Extract the [x, y] coordinate from the center of the cell holding the provided text.  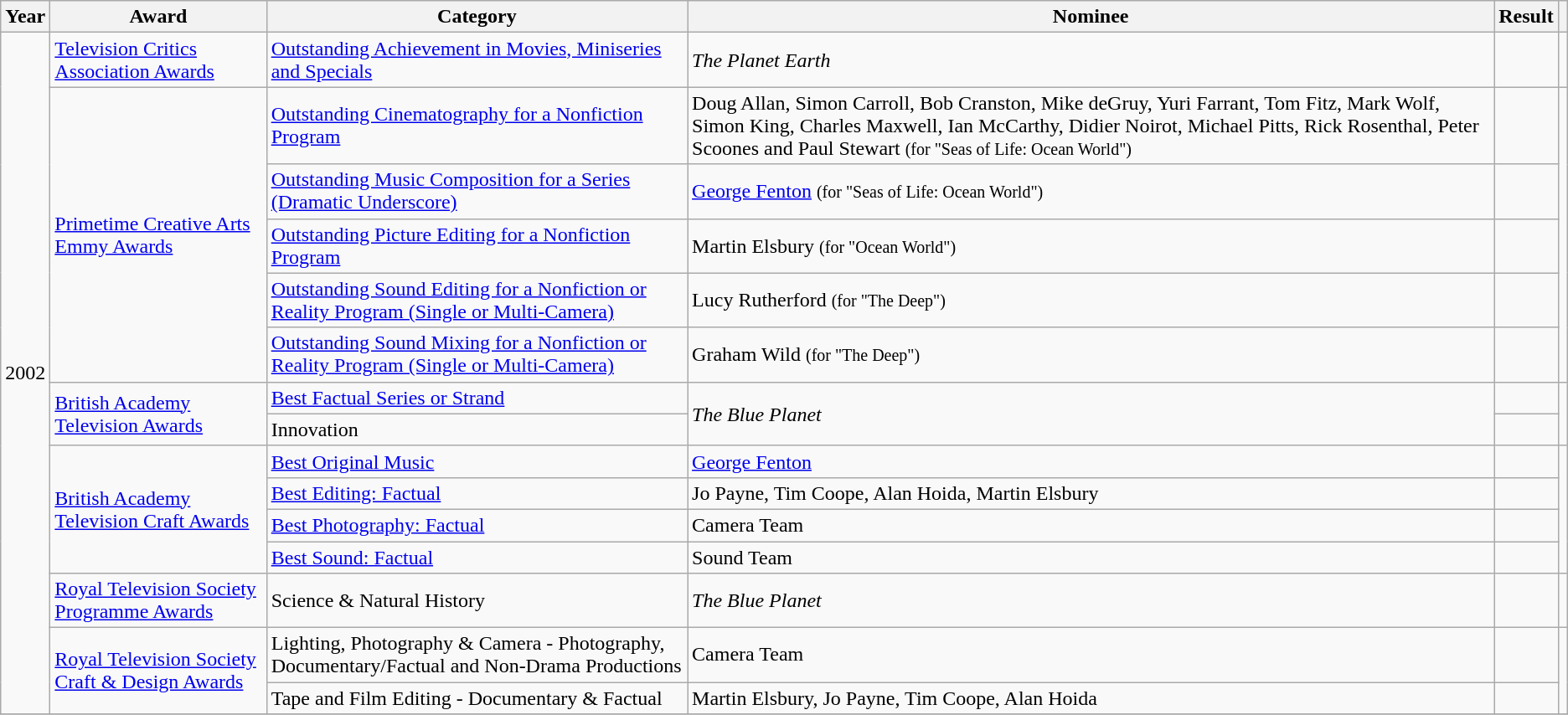
Nominee [1091, 17]
George Fenton [1091, 461]
Royal Television Society Programme Awards [158, 601]
British Academy Television Craft Awards [158, 509]
Martin Elsbury (for "Ocean World") [1091, 246]
British Academy Television Awards [158, 414]
Lighting, Photography & Camera - Photography, Documentary/Factual and Non-Drama Productions [477, 655]
Outstanding Sound Mixing for a Nonfiction or Reality Program (Single or Multi-Camera) [477, 355]
Jo Payne, Tim Coope, Alan Hoida, Martin Elsbury [1091, 493]
Outstanding Music Composition for a Series (Dramatic Underscore) [477, 191]
The Planet Earth [1091, 60]
Graham Wild (for "The Deep") [1091, 355]
Best Factual Series or Strand [477, 398]
Outstanding Sound Editing for a Nonfiction or Reality Program (Single or Multi-Camera) [477, 300]
Result [1526, 17]
Best Original Music [477, 461]
Royal Television Society Craft & Design Awards [158, 671]
Outstanding Picture Editing for a Nonfiction Program [477, 246]
Best Photography: Factual [477, 525]
Sound Team [1091, 557]
Tape and Film Editing - Documentary & Factual [477, 698]
Primetime Creative Arts Emmy Awards [158, 234]
George Fenton (for "Seas of Life: Ocean World") [1091, 191]
Innovation [477, 430]
Year [25, 17]
Lucy Rutherford (for "The Deep") [1091, 300]
Best Editing: Factual [477, 493]
Television Critics Association Awards [158, 60]
Science & Natural History [477, 601]
Category [477, 17]
Outstanding Cinematography for a Nonfiction Program [477, 126]
Outstanding Achievement in Movies, Miniseries and Specials [477, 60]
2002 [25, 373]
Best Sound: Factual [477, 557]
Award [158, 17]
Martin Elsbury, Jo Payne, Tim Coope, Alan Hoida [1091, 698]
